Find where the given text appears and provide that cell's center as (x, y) coordinate. 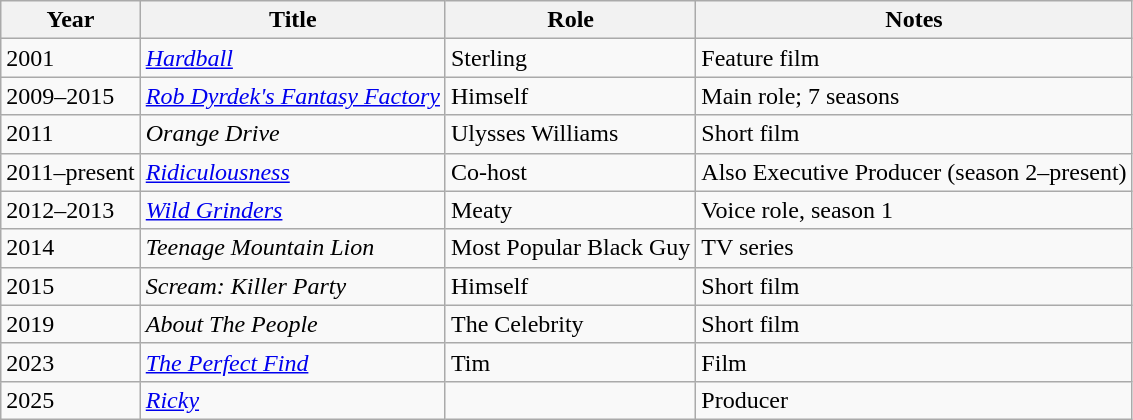
Tim (570, 362)
2014 (70, 248)
Co-host (570, 172)
Scream: Killer Party (292, 286)
Hardball (292, 58)
Year (70, 20)
2009–2015 (70, 96)
Notes (914, 20)
Ridiculousness (292, 172)
Main role; 7 seasons (914, 96)
Also Executive Producer (season 2–present) (914, 172)
2011–present (70, 172)
2025 (70, 400)
Role (570, 20)
Meaty (570, 210)
Most Popular Black Guy (570, 248)
Voice role, season 1 (914, 210)
About The People (292, 324)
Orange Drive (292, 134)
2023 (70, 362)
Title (292, 20)
2019 (70, 324)
TV series (914, 248)
Sterling (570, 58)
2012–2013 (70, 210)
Wild Grinders (292, 210)
Rob Dyrdek's Fantasy Factory (292, 96)
The Perfect Find (292, 362)
Producer (914, 400)
2015 (70, 286)
Ulysses Williams (570, 134)
Teenage Mountain Lion (292, 248)
The Celebrity (570, 324)
Feature film (914, 58)
Film (914, 362)
2011 (70, 134)
2001 (70, 58)
Ricky (292, 400)
